Provide the (x, y) coordinate of the cell's center where the given text is located.  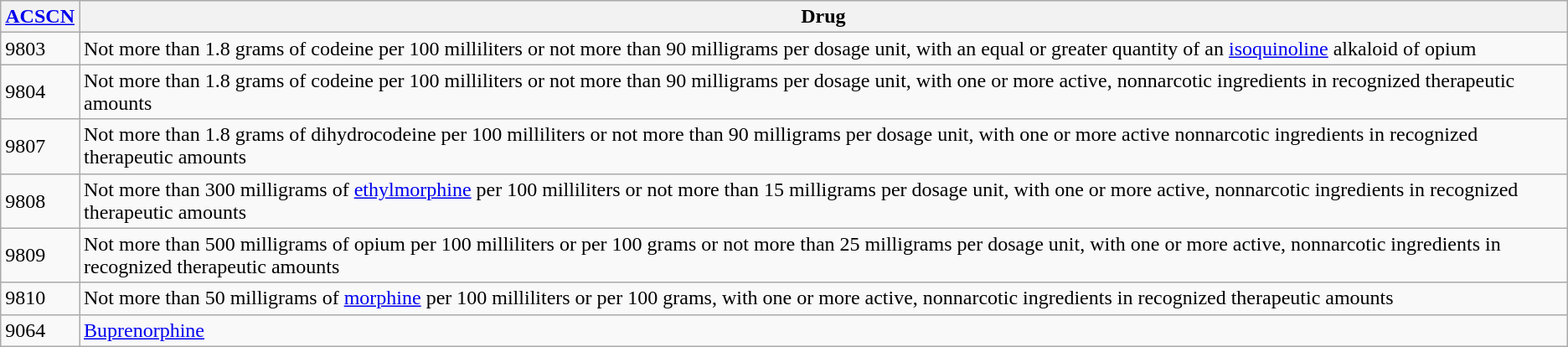
9803 (40, 49)
9810 (40, 298)
Buprenorphine (823, 330)
9809 (40, 255)
9808 (40, 201)
Drug (823, 17)
9064 (40, 330)
9807 (40, 146)
9804 (40, 92)
ACSCN (40, 17)
